Determine the [X, Y] coordinate at the center of the cell enclosing the given text.  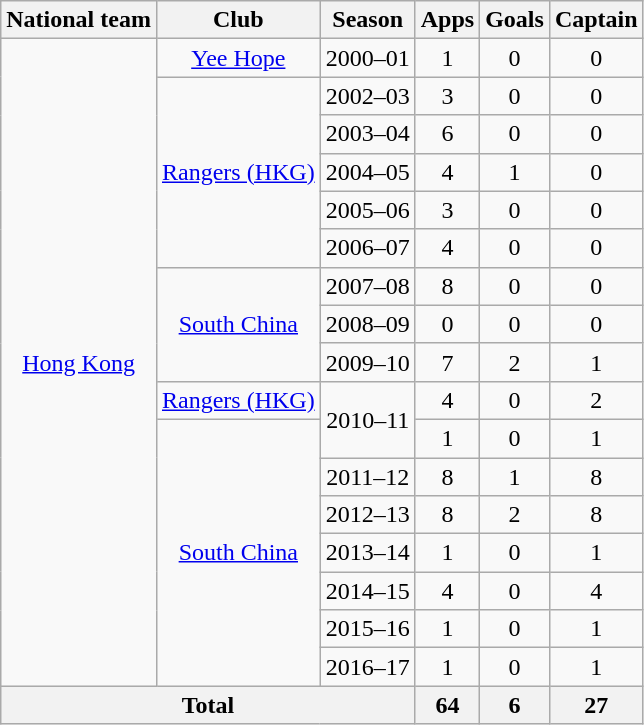
Total [208, 705]
2006–07 [368, 248]
Apps [447, 20]
Yee Hope [238, 58]
2005–06 [368, 210]
2012–13 [368, 515]
7 [447, 362]
2016–17 [368, 667]
2013–14 [368, 553]
64 [447, 705]
27 [596, 705]
Goals [515, 20]
2009–10 [368, 362]
2011–12 [368, 477]
2008–09 [368, 324]
2002–03 [368, 96]
2003–04 [368, 134]
Captain [596, 20]
2000–01 [368, 58]
2010–11 [368, 419]
Season [368, 20]
2015–16 [368, 629]
2004–05 [368, 172]
Club [238, 20]
2014–15 [368, 591]
National team [79, 20]
Hong Kong [79, 362]
2007–08 [368, 286]
